Detect which cell encompasses the target text, then output its [X, Y] center coordinate. 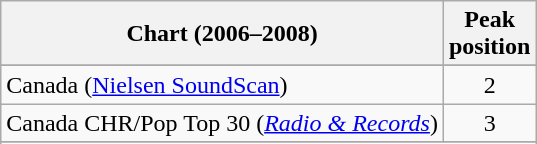
Chart (2006–2008) [222, 34]
Canada (Nielsen SoundScan) [222, 85]
2 [489, 85]
3 [489, 123]
Canada CHR/Pop Top 30 (Radio & Records) [222, 123]
Peakposition [489, 34]
